Capture the cell that displays the provided text and extract its (X, Y) central coordinate. 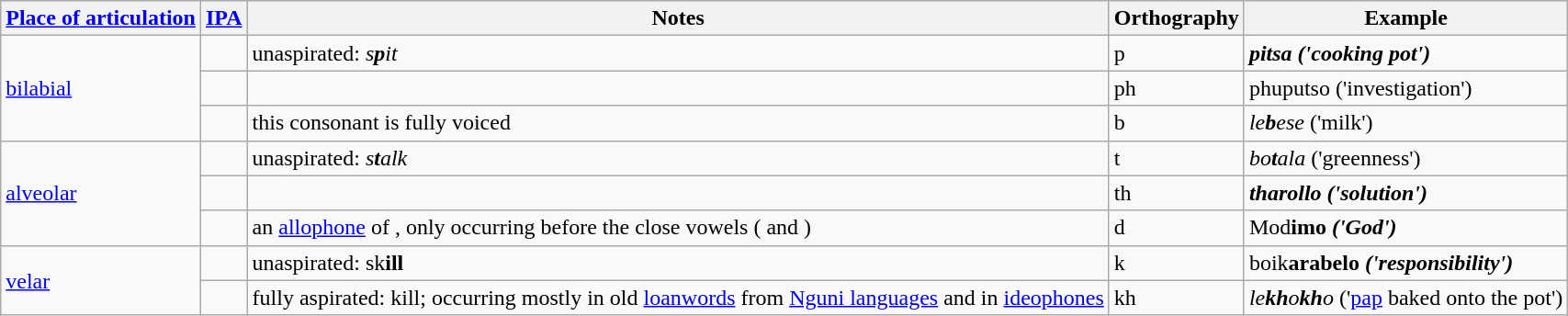
fully aspirated: kill; occurring mostly in old loanwords from Nguni languages and in ideophones (678, 298)
lebese ('milk') (1405, 123)
t (1176, 158)
Notes (678, 18)
b (1176, 123)
phuputso ('investigation') (1405, 88)
p (1176, 53)
Modimo ('God') (1405, 228)
this consonant is fully voiced (678, 123)
velar (101, 280)
alveolar (101, 193)
unaspirated: stalk (678, 158)
botala ('greenness') (1405, 158)
kh (1176, 298)
bilabial (101, 88)
IPA (224, 18)
an allophone of , only occurring before the close vowels ( and ) (678, 228)
d (1176, 228)
unaspirated: spit (678, 53)
Place of articulation (101, 18)
th (1176, 193)
tharollo ('solution') (1405, 193)
lekhokho ('pap baked onto the pot') (1405, 298)
Example (1405, 18)
boikarabelo ('responsibility') (1405, 263)
k (1176, 263)
pitsa ('cooking pot') (1405, 53)
unaspirated: skill (678, 263)
ph (1176, 88)
Orthography (1176, 18)
